Determine the [x, y] coordinate at the center of the cell enclosing the given text.  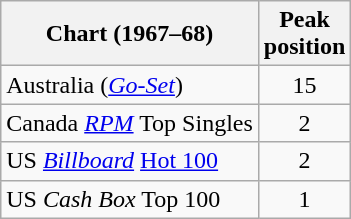
US Cash Box Top 100 [130, 199]
Peakposition [304, 34]
1 [304, 199]
US Billboard Hot 100 [130, 161]
Canada RPM Top Singles [130, 123]
15 [304, 85]
Australia (Go-Set) [130, 85]
Chart (1967–68) [130, 34]
